Locate the cell with the specified text and output its [X, Y] center coordinate. 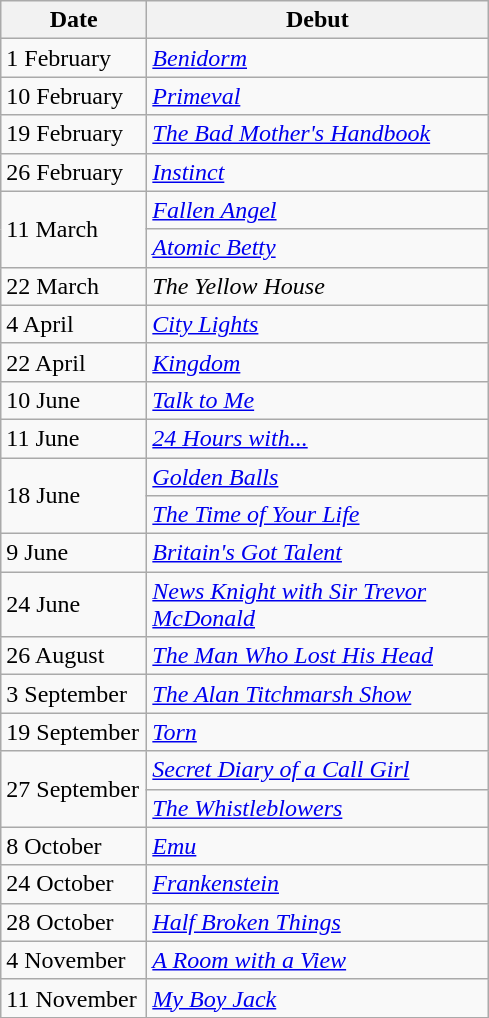
3 September [74, 694]
22 March [74, 286]
The Bad Mother's Handbook [318, 134]
28 October [74, 922]
The Time of Your Life [318, 515]
News Knight with Sir Trevor McDonald [318, 604]
19 September [74, 732]
26 August [74, 656]
1 February [74, 58]
26 February [74, 172]
Talk to Me [318, 400]
22 April [74, 362]
10 February [74, 96]
27 September [74, 789]
City Lights [318, 324]
Fallen Angel [318, 210]
Golden Balls [318, 477]
Debut [318, 20]
Date [74, 20]
The Man Who Lost His Head [318, 656]
Benidorm [318, 58]
11 June [74, 438]
Secret Diary of a Call Girl [318, 770]
A Room with a View [318, 960]
Britain's Got Talent [318, 553]
Atomic Betty [318, 248]
Kingdom [318, 362]
11 November [74, 998]
24 October [74, 884]
Instinct [318, 172]
9 June [74, 553]
Emu [318, 846]
19 February [74, 134]
4 April [74, 324]
18 June [74, 496]
24 Hours with... [318, 438]
My Boy Jack [318, 998]
The Whistleblowers [318, 808]
24 June [74, 604]
11 March [74, 229]
8 October [74, 846]
The Yellow House [318, 286]
Half Broken Things [318, 922]
4 November [74, 960]
Frankenstein [318, 884]
10 June [74, 400]
Primeval [318, 96]
The Alan Titchmarsh Show [318, 694]
Torn [318, 732]
